From the cell containing the given text, extract its center point as (x, y) coordinate. 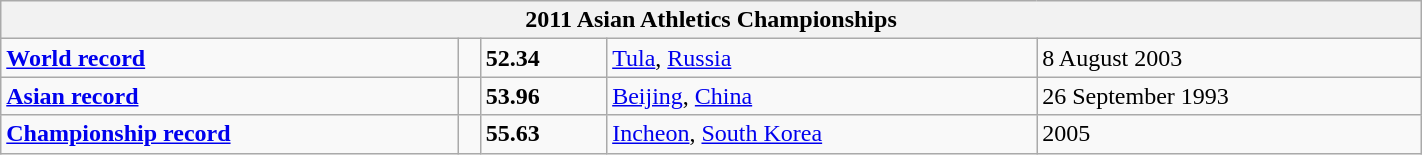
Incheon, South Korea (822, 134)
Tula, Russia (822, 58)
53.96 (544, 96)
Beijing, China (822, 96)
2005 (1230, 134)
Championship record (230, 134)
Asian record (230, 96)
26 September 1993 (1230, 96)
World record (230, 58)
2011 Asian Athletics Championships (711, 20)
55.63 (544, 134)
8 August 2003 (1230, 58)
52.34 (544, 58)
